Locate the cell with the specified text and output its [X, Y] center coordinate. 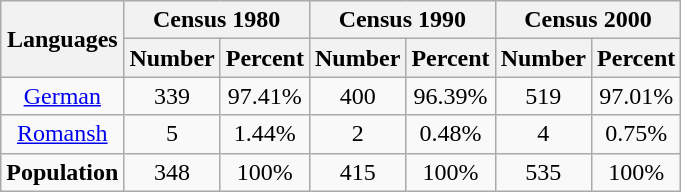
348 [172, 172]
Census 2000 [588, 20]
0.48% [450, 134]
400 [357, 96]
0.75% [636, 134]
German [62, 96]
Census 1990 [402, 20]
4 [543, 134]
Population [62, 172]
519 [543, 96]
415 [357, 172]
Census 1980 [217, 20]
96.39% [450, 96]
97.41% [264, 96]
339 [172, 96]
5 [172, 134]
97.01% [636, 96]
2 [357, 134]
1.44% [264, 134]
Romansh [62, 134]
535 [543, 172]
Languages [62, 39]
